Return the (x, y) coordinate for the center point of the cell that contains the specified text.  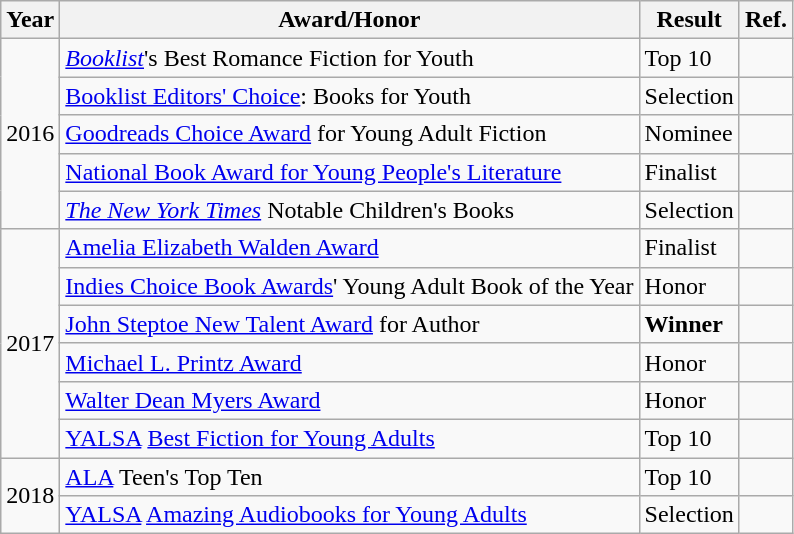
The New York Times Notable Children's Books (350, 210)
ALA Teen's Top Ten (350, 477)
John Steptoe New Talent Award for Author (350, 324)
YALSA Amazing Audiobooks for Young Adults (350, 515)
Year (30, 20)
Indies Choice Book Awards' Young Adult Book of the Year (350, 286)
Amelia Elizabeth Walden Award (350, 248)
2016 (30, 134)
Nominee (689, 134)
2018 (30, 496)
Walter Dean Myers Award (350, 400)
Result (689, 20)
Michael L. Printz Award (350, 362)
Award/Honor (350, 20)
National Book Award for Young People's Literature (350, 172)
Booklist's Best Romance Fiction for Youth (350, 58)
Goodreads Choice Award for Young Adult Fiction (350, 134)
Winner (689, 324)
YALSA Best Fiction for Young Adults (350, 438)
Ref. (766, 20)
2017 (30, 343)
Booklist Editors' Choice: Books for Youth (350, 96)
